Determine the [X, Y] coordinate at the center of the cell enclosing the given text.  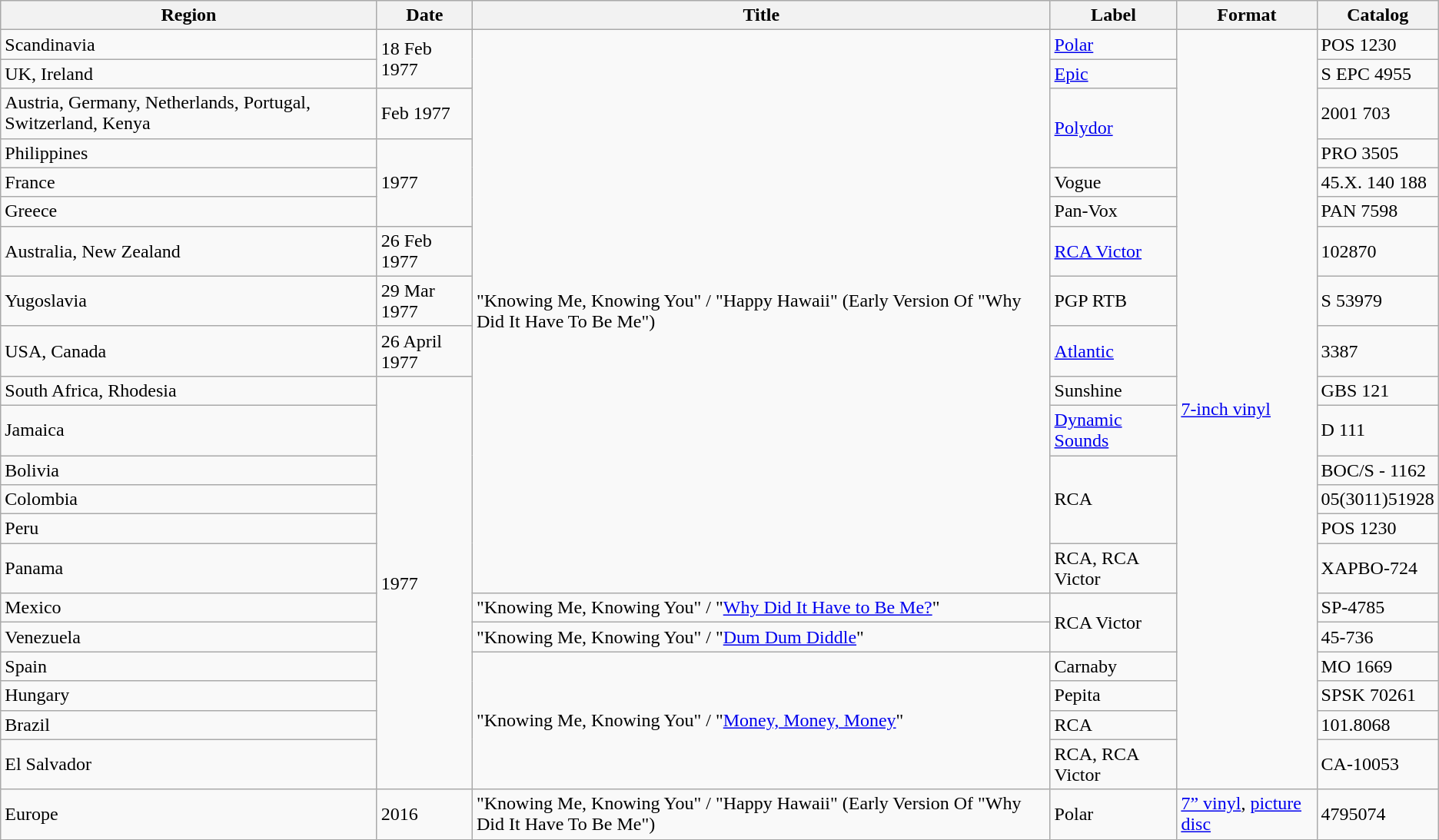
7” vinyl, picture disc [1247, 815]
Hungary [189, 696]
26 Feb 1977 [424, 251]
2016 [424, 815]
BOC/S - 1162 [1378, 470]
SPSK 70261 [1378, 696]
UK, Ireland [189, 74]
45-736 [1378, 637]
Austria, Germany, Netherlands, Portugal, Switzerland, Kenya [189, 114]
Venezuela [189, 637]
CA-10053 [1378, 764]
Vogue [1113, 182]
2001 703 [1378, 114]
Pepita [1113, 696]
101.8068 [1378, 725]
Bolivia [189, 470]
PGP RTB [1113, 301]
29 Mar 1977 [424, 301]
South Africa, Rhodesia [189, 390]
102870 [1378, 251]
Greece [189, 211]
Date [424, 15]
Philippines [189, 153]
Mexico [189, 608]
3387 [1378, 350]
05(3011)51928 [1378, 500]
Brazil [189, 725]
El Salvador [189, 764]
26 April 1977 [424, 350]
SP-4785 [1378, 608]
Spain [189, 666]
Jamaica [189, 430]
S EPC 4955 [1378, 74]
Colombia [189, 500]
Peru [189, 529]
Feb 1977 [424, 114]
Panama [189, 569]
MO 1669 [1378, 666]
"Knowing Me, Knowing You" / "Why Did It Have to Be Me?" [761, 608]
France [189, 182]
Label [1113, 15]
"Knowing Me, Knowing You" / "Money, Money, Money" [761, 721]
Europe [189, 815]
Sunshine [1113, 390]
45.X. 140 188 [1378, 182]
Carnaby [1113, 666]
S 53979 [1378, 301]
XAPBO-724 [1378, 569]
USA, Canada [189, 350]
Australia, New Zealand [189, 251]
Epic [1113, 74]
"Knowing Me, Knowing You" / "Dum Dum Diddle" [761, 637]
7-inch vinyl [1247, 410]
Region [189, 15]
4795074 [1378, 815]
Title [761, 15]
Yugoslavia [189, 301]
18 Feb 1977 [424, 59]
PRO 3505 [1378, 153]
PAN 7598 [1378, 211]
Polydor [1113, 128]
Atlantic [1113, 350]
Scandinavia [189, 45]
D 111 [1378, 430]
GBS 121 [1378, 390]
Dynamic Sounds [1113, 430]
Pan-Vox [1113, 211]
Format [1247, 15]
Catalog [1378, 15]
